Find where the given text appears and provide that cell's center as (X, Y) coordinate. 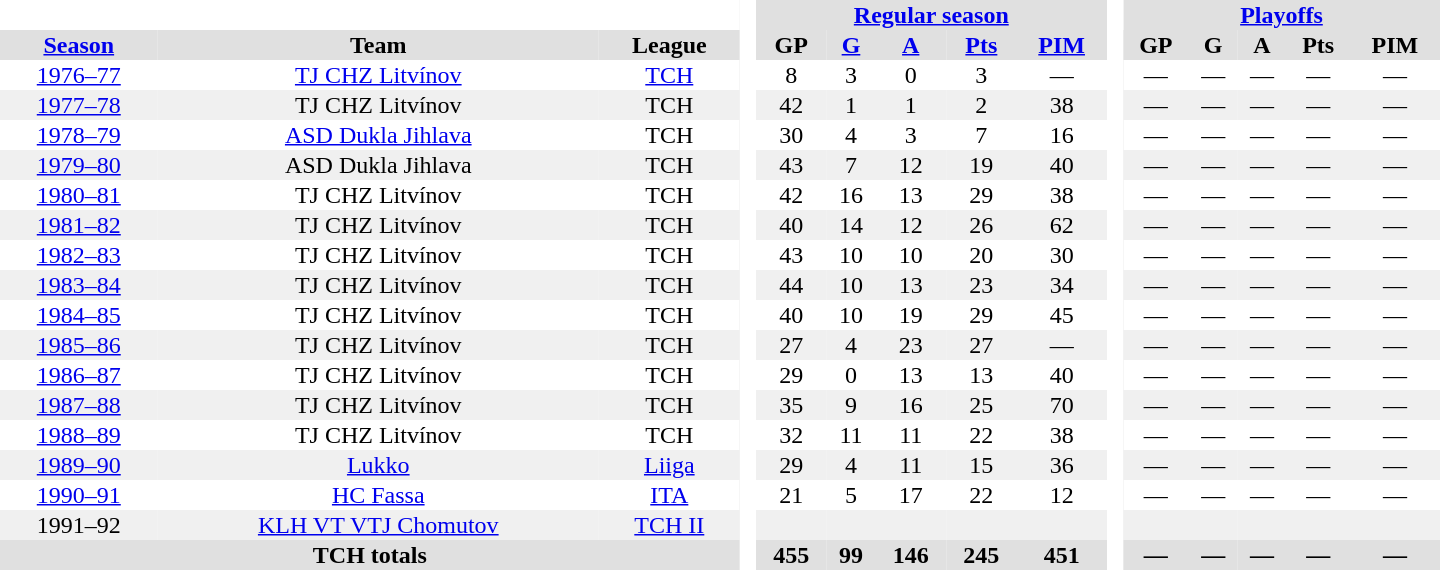
34 (1062, 285)
1991–92 (79, 525)
League (670, 45)
8 (792, 75)
245 (982, 555)
21 (792, 495)
62 (1062, 225)
1982–83 (79, 255)
1976–77 (79, 75)
1985–86 (79, 345)
9 (852, 405)
HC Fassa (378, 495)
1989–90 (79, 465)
Playoffs (1282, 15)
17 (910, 495)
1984–85 (79, 315)
1977–78 (79, 105)
26 (982, 225)
14 (852, 225)
1978–79 (79, 135)
99 (852, 555)
2 (982, 105)
KLH VT VTJ Chomutov (378, 525)
36 (1062, 465)
44 (792, 285)
20 (982, 255)
25 (982, 405)
1979–80 (79, 165)
146 (910, 555)
1980–81 (79, 195)
45 (1062, 315)
1988–89 (79, 435)
5 (852, 495)
Lukko (378, 465)
35 (792, 405)
Liiga (670, 465)
451 (1062, 555)
TCH totals (370, 555)
1990–91 (79, 495)
Regular season (932, 15)
15 (982, 465)
70 (1062, 405)
1981–82 (79, 225)
Team (378, 45)
1986–87 (79, 375)
TCH II (670, 525)
455 (792, 555)
1987–88 (79, 405)
Season (79, 45)
1983–84 (79, 285)
32 (792, 435)
ITA (670, 495)
